For the text-containing cell, return its midpoint in (x, y) coordinate format. 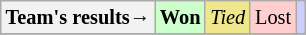
Lost (273, 17)
Team's results→ (78, 17)
Tied (228, 17)
Won (180, 17)
